Determine the [X, Y] coordinate at the center of the cell enclosing the given text.  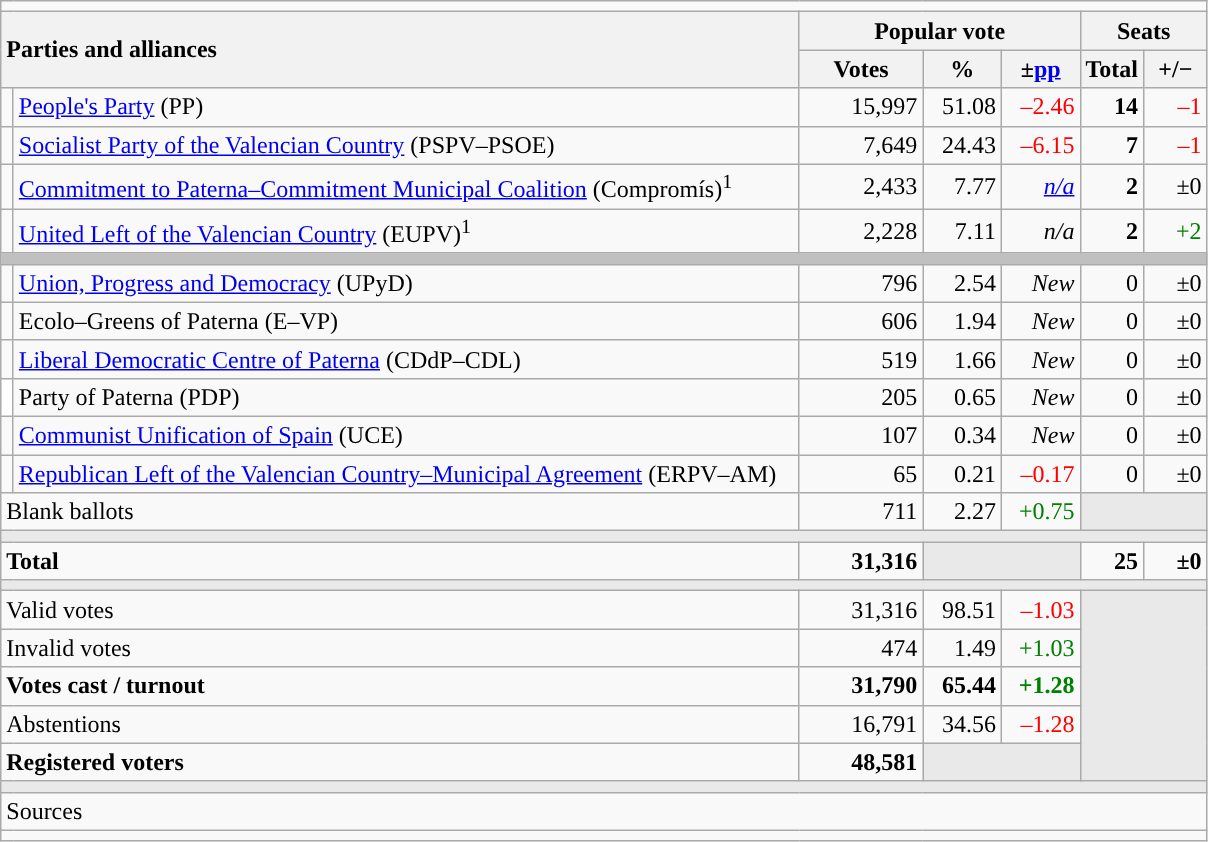
98.51 [962, 610]
Union, Progress and Democracy (UPyD) [406, 283]
24.43 [962, 145]
Blank ballots [400, 512]
People's Party (PP) [406, 107]
Liberal Democratic Centre of Paterna (CDdP–CDL) [406, 359]
Votes [861, 69]
205 [861, 397]
65.44 [962, 686]
+2 [1176, 232]
48,581 [861, 762]
0.34 [962, 435]
31,790 [861, 686]
16,791 [861, 724]
15,997 [861, 107]
65 [861, 474]
Party of Paterna (PDP) [406, 397]
51.08 [962, 107]
796 [861, 283]
Votes cast / turnout [400, 686]
2.27 [962, 512]
Popular vote [940, 31]
1.49 [962, 648]
7 [1112, 145]
–1.03 [1040, 610]
Commitment to Paterna–Commitment Municipal Coalition (Compromís)1 [406, 186]
United Left of the Valencian Country (EUPV)1 [406, 232]
+1.03 [1040, 648]
474 [861, 648]
–1.28 [1040, 724]
–6.15 [1040, 145]
34.56 [962, 724]
7.77 [962, 186]
–0.17 [1040, 474]
Ecolo–Greens of Paterna (E–VP) [406, 321]
+1.28 [1040, 686]
606 [861, 321]
Abstentions [400, 724]
0.21 [962, 474]
107 [861, 435]
Parties and alliances [400, 50]
Communist Unification of Spain (UCE) [406, 435]
Invalid votes [400, 648]
711 [861, 512]
+/− [1176, 69]
7,649 [861, 145]
Republican Left of the Valencian Country–Municipal Agreement (ERPV–AM) [406, 474]
1.94 [962, 321]
±pp [1040, 69]
7.11 [962, 232]
2.54 [962, 283]
+0.75 [1040, 512]
2,228 [861, 232]
519 [861, 359]
0.65 [962, 397]
14 [1112, 107]
Socialist Party of the Valencian Country (PSPV–PSOE) [406, 145]
Registered voters [400, 762]
Sources [604, 811]
% [962, 69]
1.66 [962, 359]
25 [1112, 561]
–2.46 [1040, 107]
Valid votes [400, 610]
Seats [1144, 31]
2,433 [861, 186]
